Pinpoint the cell where the given text exists, returning its (X, Y) midpoint coordinate. 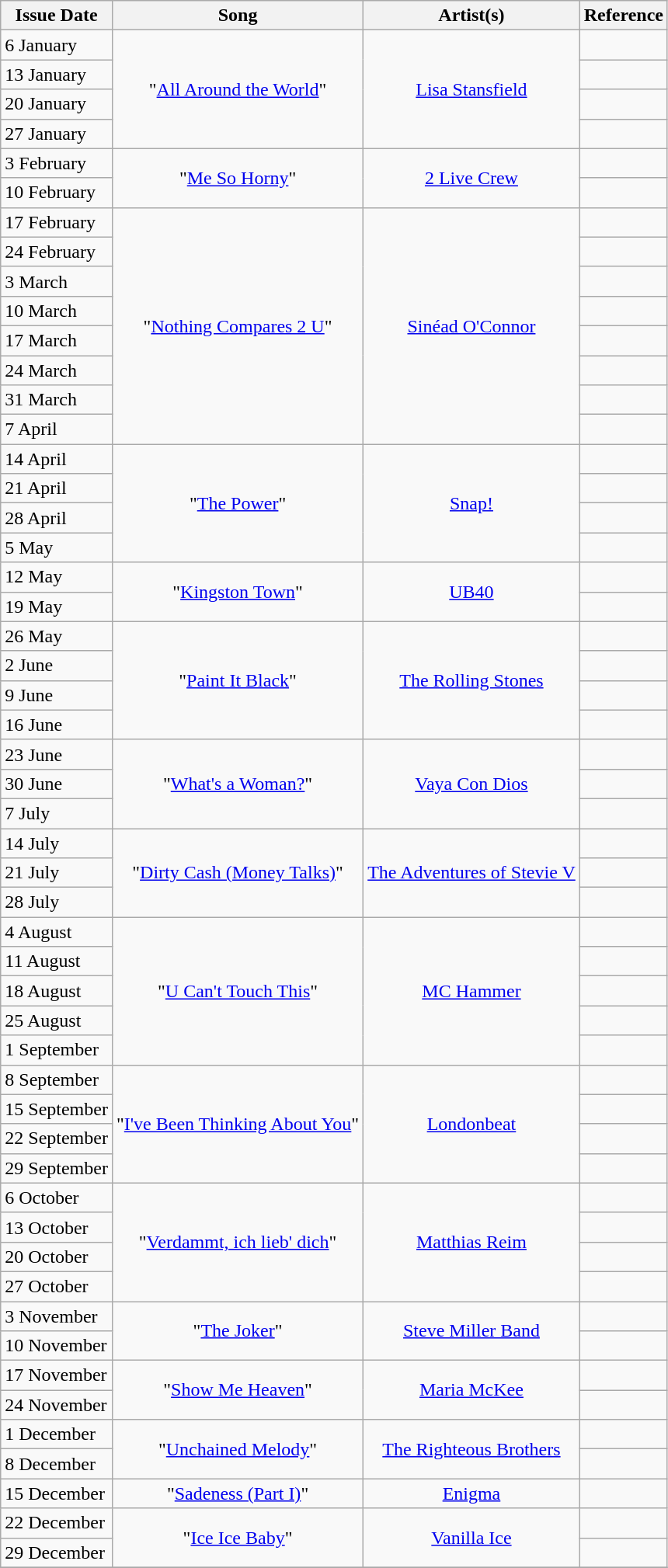
"What's a Woman?" (238, 784)
Maria McKee (472, 1390)
Snap! (472, 503)
16 June (57, 725)
11 August (57, 961)
2 June (57, 666)
Lisa Stansfield (472, 89)
"Ice Ice Baby" (238, 1538)
The Adventures of Stevie V (472, 872)
10 November (57, 1346)
30 June (57, 784)
6 January (57, 45)
Enigma (472, 1493)
MC Hammer (472, 991)
UB40 (472, 592)
20 October (57, 1257)
27 October (57, 1286)
15 September (57, 1109)
14 April (57, 459)
Issue Date (57, 16)
Vanilla Ice (472, 1538)
"Verdammt, ich lieb' dich" (238, 1242)
"Dirty Cash (Money Talks)" (238, 872)
29 September (57, 1168)
3 November (57, 1316)
"U Can't Touch This" (238, 991)
"Show Me Heaven" (238, 1390)
10 March (57, 311)
1 December (57, 1434)
21 July (57, 873)
21 April (57, 488)
17 November (57, 1375)
23 June (57, 754)
"Nothing Compares 2 U" (238, 325)
31 March (57, 400)
15 December (57, 1493)
3 March (57, 281)
6 October (57, 1198)
"The Joker" (238, 1331)
17 March (57, 340)
13 January (57, 75)
Artist(s) (472, 16)
12 May (57, 577)
19 May (57, 607)
14 July (57, 843)
8 September (57, 1080)
2 Live Crew (472, 178)
7 July (57, 813)
"The Power" (238, 503)
"I've Been Thinking About You" (238, 1124)
25 August (57, 1020)
24 March (57, 370)
3 February (57, 163)
24 November (57, 1405)
1 September (57, 1050)
Matthias Reim (472, 1242)
18 August (57, 991)
26 May (57, 636)
Vaya Con Dios (472, 784)
Song (238, 16)
"All Around the World" (238, 89)
10 February (57, 193)
Steve Miller Band (472, 1331)
5 May (57, 548)
27 January (57, 134)
4 August (57, 932)
7 April (57, 429)
28 July (57, 902)
17 February (57, 222)
24 February (57, 252)
"Me So Horny" (238, 178)
Sinéad O'Connor (472, 325)
Londonbeat (472, 1124)
22 September (57, 1139)
"Kingston Town" (238, 592)
"Unchained Melody" (238, 1449)
"Paint It Black" (238, 680)
28 April (57, 518)
Reference (623, 16)
The Righteous Brothers (472, 1449)
29 December (57, 1552)
20 January (57, 104)
8 December (57, 1464)
The Rolling Stones (472, 680)
9 June (57, 695)
13 October (57, 1227)
22 December (57, 1523)
"Sadeness (Part I)" (238, 1493)
